Locate the cell with the specified text and output its [x, y] center coordinate. 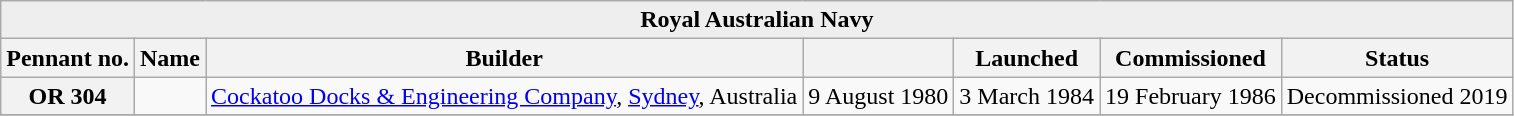
Launched [1027, 58]
Pennant no. [68, 58]
Builder [504, 58]
Commissioned [1191, 58]
Status [1397, 58]
9 August 1980 [878, 96]
Cockatoo Docks & Engineering Company, Sydney, Australia [504, 96]
Royal Australian Navy [757, 20]
19 February 1986 [1191, 96]
3 March 1984 [1027, 96]
Name [170, 58]
Decommissioned 2019 [1397, 96]
OR 304 [68, 96]
